Determine the (X, Y) coordinate at the center of the cell enclosing the given text.  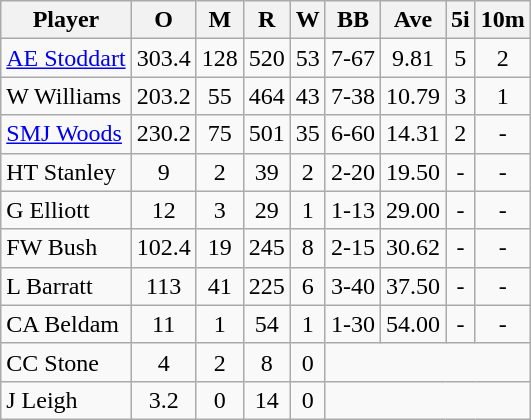
303.4 (164, 58)
12 (164, 210)
29 (266, 210)
19 (220, 248)
41 (220, 286)
BB (352, 20)
R (266, 20)
54 (266, 324)
2-20 (352, 172)
L Barratt (66, 286)
HT Stanley (66, 172)
7-67 (352, 58)
3-40 (352, 286)
43 (308, 96)
7-38 (352, 96)
CA Beldam (66, 324)
230.2 (164, 134)
14 (266, 400)
6 (308, 286)
1-30 (352, 324)
FW Bush (66, 248)
G Elliott (66, 210)
225 (266, 286)
Player (66, 20)
9.81 (412, 58)
520 (266, 58)
11 (164, 324)
203.2 (164, 96)
5i (461, 20)
14.31 (412, 134)
AE Stoddart (66, 58)
W Williams (66, 96)
CC Stone (66, 362)
113 (164, 286)
1-13 (352, 210)
6-60 (352, 134)
29.00 (412, 210)
30.62 (412, 248)
39 (266, 172)
54.00 (412, 324)
37.50 (412, 286)
501 (266, 134)
464 (266, 96)
102.4 (164, 248)
128 (220, 58)
J Leigh (66, 400)
55 (220, 96)
4 (164, 362)
SMJ Woods (66, 134)
9 (164, 172)
Ave (412, 20)
W (308, 20)
5 (461, 58)
19.50 (412, 172)
245 (266, 248)
10m (502, 20)
M (220, 20)
53 (308, 58)
10.79 (412, 96)
35 (308, 134)
75 (220, 134)
3.2 (164, 400)
2-15 (352, 248)
O (164, 20)
